Provide the [X, Y] coordinate of the cell's center where the given text is located.  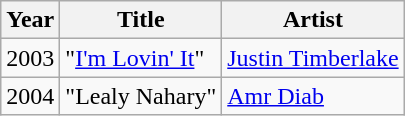
2003 [30, 58]
Year [30, 20]
Artist [313, 20]
Justin Timberlake [313, 58]
"I'm Lovin' It" [141, 58]
Amr Diab [313, 96]
2004 [30, 96]
Title [141, 20]
"Lealy Nahary" [141, 96]
